Output the [X, Y] coordinate of the center of the cell containing the given text.  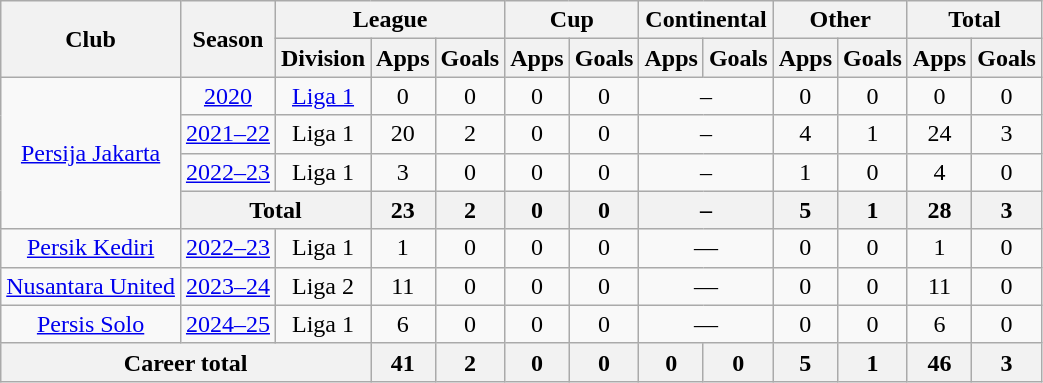
Persik Kediri [91, 248]
Club [91, 39]
Season [228, 39]
Continental [706, 20]
24 [939, 134]
Nusantara United [91, 286]
2020 [228, 96]
Persija Jakarta [91, 153]
23 [403, 210]
Other [840, 20]
Career total [186, 362]
41 [403, 362]
Cup [572, 20]
2021–22 [228, 134]
League [390, 20]
20 [403, 134]
28 [939, 210]
Liga 2 [322, 286]
2024–25 [228, 324]
Persis Solo [91, 324]
Division [322, 58]
46 [939, 362]
2023–24 [228, 286]
